Locate the cell with the specified text and output its [X, Y] center coordinate. 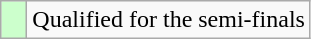
Qualified for the semi-finals [169, 20]
